From the cell containing the given text, extract its center point as (x, y) coordinate. 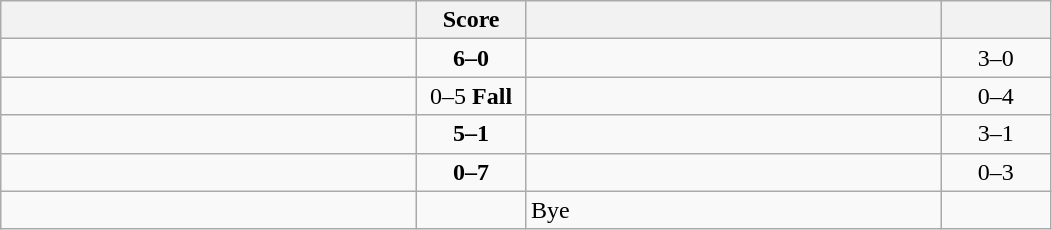
3–0 (996, 58)
3–1 (996, 134)
Score (472, 20)
0–4 (996, 96)
6–0 (472, 58)
0–3 (996, 172)
0–7 (472, 172)
5–1 (472, 134)
Bye (733, 210)
0–5 Fall (472, 96)
